Locate the cell with the specified text and output its (X, Y) center coordinate. 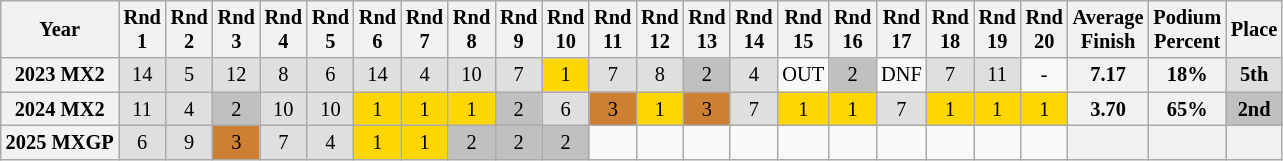
PodiumPercent (1187, 29)
9 (190, 142)
DNF (901, 75)
65% (1187, 109)
5th (1254, 75)
2023 MX2 (60, 75)
2024 MX2 (60, 109)
12 (236, 75)
Rnd1 (142, 29)
Rnd20 (1044, 29)
Place (1254, 29)
Rnd10 (566, 29)
Rnd14 (754, 29)
Rnd15 (803, 29)
7.17 (1108, 75)
Rnd7 (424, 29)
Rnd2 (190, 29)
Rnd3 (236, 29)
2025 MXGP (60, 142)
Rnd18 (950, 29)
Year (60, 29)
Rnd9 (518, 29)
OUT (803, 75)
5 (190, 75)
Rnd12 (660, 29)
Rnd4 (284, 29)
Rnd13 (706, 29)
18% (1187, 75)
Rnd11 (612, 29)
Rnd6 (378, 29)
Rnd16 (852, 29)
Rnd17 (901, 29)
2nd (1254, 109)
3.70 (1108, 109)
- (1044, 75)
Rnd5 (330, 29)
Rnd8 (472, 29)
AverageFinish (1108, 29)
Rnd19 (998, 29)
